Search for the cell housing the specified text and yield its (x, y) center coordinate. 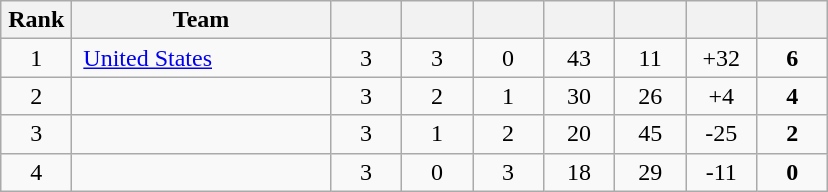
45 (650, 134)
6 (792, 58)
20 (580, 134)
30 (580, 96)
29 (650, 172)
11 (650, 58)
-25 (722, 134)
Rank (36, 20)
43 (580, 58)
26 (650, 96)
18 (580, 172)
+32 (722, 58)
-11 (722, 172)
United States (202, 58)
+4 (722, 96)
Team (202, 20)
